Output the (X, Y) coordinate of the center of the cell containing the given text.  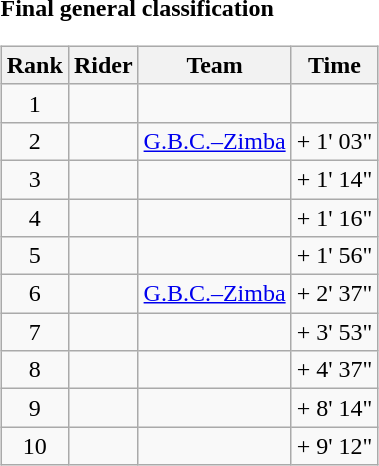
Team (214, 65)
Time (334, 65)
+ 1' 14" (334, 179)
+ 1' 56" (334, 256)
6 (34, 294)
1 (34, 103)
+ 1' 03" (334, 141)
4 (34, 217)
+ 2' 37" (334, 294)
8 (34, 370)
2 (34, 141)
+ 3' 53" (334, 332)
10 (34, 446)
+ 4' 37" (334, 370)
9 (34, 408)
Rank (34, 65)
Rider (103, 65)
+ 9' 12" (334, 446)
+ 8' 14" (334, 408)
+ 1' 16" (334, 217)
7 (34, 332)
3 (34, 179)
5 (34, 256)
